For the text-containing cell, return its midpoint in [X, Y] coordinate format. 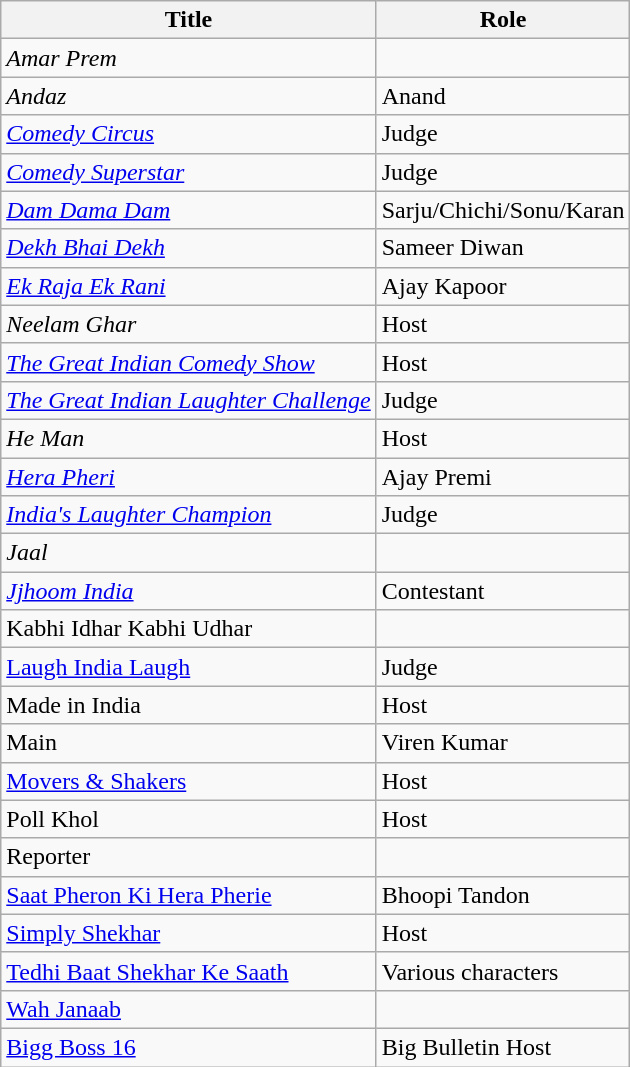
Role [503, 20]
Neelam Ghar [188, 324]
Comedy Superstar [188, 172]
Main [188, 743]
Anand [503, 96]
He Man [188, 438]
Jaal [188, 553]
Simply Shekhar [188, 933]
Comedy Circus [188, 134]
Tedhi Baat Shekhar Ke Saath [188, 971]
Wah Janaab [188, 1009]
Dekh Bhai Dekh [188, 248]
Sameer Diwan [503, 248]
Amar Prem [188, 58]
Laugh India Laugh [188, 667]
Contestant [503, 591]
Various characters [503, 971]
Bhoopi Tandon [503, 895]
Poll Khol [188, 819]
India's Laughter Champion [188, 515]
Bigg Boss 16 [188, 1047]
Hera Pheri [188, 477]
Movers & Shakers [188, 781]
Reporter [188, 857]
Dam Dama Dam [188, 210]
The Great Indian Comedy Show [188, 362]
The Great Indian Laughter Challenge [188, 400]
Ajay Premi [503, 477]
Kabhi Idhar Kabhi Udhar [188, 629]
Saat Pheron Ki Hera Pherie [188, 895]
Sarju/Chichi/Sonu/Karan [503, 210]
Ek Raja Ek Rani [188, 286]
Viren Kumar [503, 743]
Ajay Kapoor [503, 286]
Big Bulletin Host [503, 1047]
Made in India [188, 705]
Andaz [188, 96]
Title [188, 20]
Jjhoom India [188, 591]
